Determine the [x, y] coordinate at the center of the cell enclosing the given text.  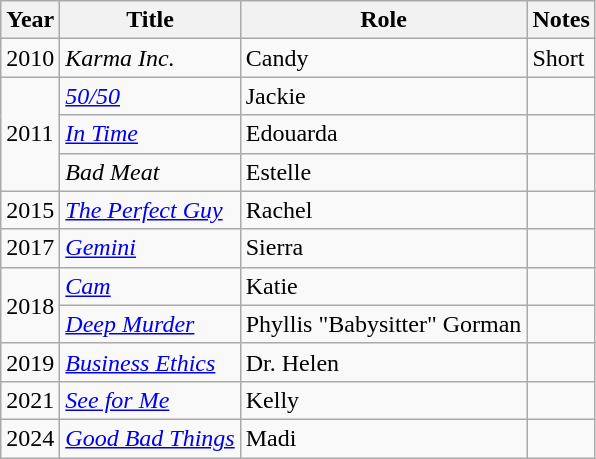
2011 [30, 134]
Year [30, 20]
See for Me [150, 400]
Phyllis "Babysitter" Gorman [384, 324]
Katie [384, 286]
Dr. Helen [384, 362]
Candy [384, 58]
2010 [30, 58]
Notes [561, 20]
Karma Inc. [150, 58]
2017 [30, 248]
Edouarda [384, 134]
Role [384, 20]
Business Ethics [150, 362]
In Time [150, 134]
2019 [30, 362]
Madi [384, 438]
Bad Meat [150, 172]
Good Bad Things [150, 438]
Rachel [384, 210]
The Perfect Guy [150, 210]
2018 [30, 305]
Estelle [384, 172]
Kelly [384, 400]
2024 [30, 438]
Short [561, 58]
Sierra [384, 248]
50/50 [150, 96]
Deep Murder [150, 324]
Cam [150, 286]
Gemini [150, 248]
Jackie [384, 96]
2015 [30, 210]
Title [150, 20]
2021 [30, 400]
